Output the [x, y] coordinate of the center of the cell containing the given text.  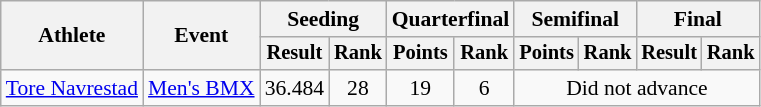
19 [420, 88]
Did not advance [636, 88]
Tore Navrestad [72, 88]
Event [202, 36]
Men's BMX [202, 88]
Seeding [324, 19]
6 [484, 88]
Semifinal [575, 19]
Athlete [72, 36]
36.484 [294, 88]
Quarterfinal [451, 19]
Final [698, 19]
28 [358, 88]
